Capture the cell that displays the provided text and extract its (x, y) central coordinate. 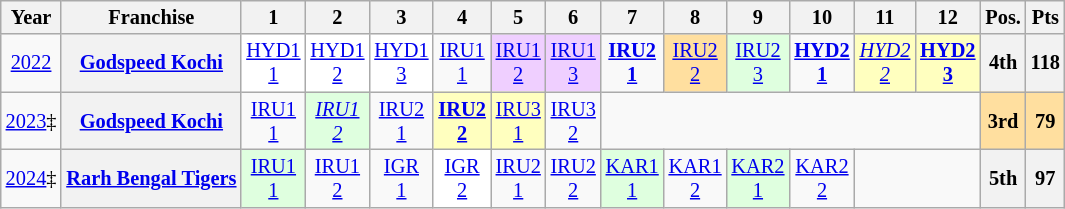
7 (632, 17)
IRU13 (574, 63)
10 (822, 17)
IRU31 (518, 121)
9 (758, 17)
11 (886, 17)
HYD22 (886, 63)
8 (696, 17)
HYD11 (273, 63)
KAR21 (758, 178)
118 (1046, 63)
Pts (1046, 17)
HYD12 (337, 63)
HYD21 (822, 63)
6 (574, 17)
2022 (32, 63)
4 (462, 17)
Rarh Bengal Tigers (151, 178)
5 (518, 17)
3rd (1002, 121)
97 (1046, 178)
IRU32 (574, 121)
IGR2 (462, 178)
2024‡ (32, 178)
KAR12 (696, 178)
2 (337, 17)
79 (1046, 121)
Pos. (1002, 17)
IGR1 (401, 178)
Year (32, 17)
IRU23 (758, 63)
5th (1002, 178)
HYD13 (401, 63)
2023‡ (32, 121)
12 (948, 17)
3 (401, 17)
HYD23 (948, 63)
1 (273, 17)
KAR22 (822, 178)
KAR11 (632, 178)
4th (1002, 63)
Franchise (151, 17)
